Scan for the cell matching the given text and deliver its (X, Y) coordinate at center. 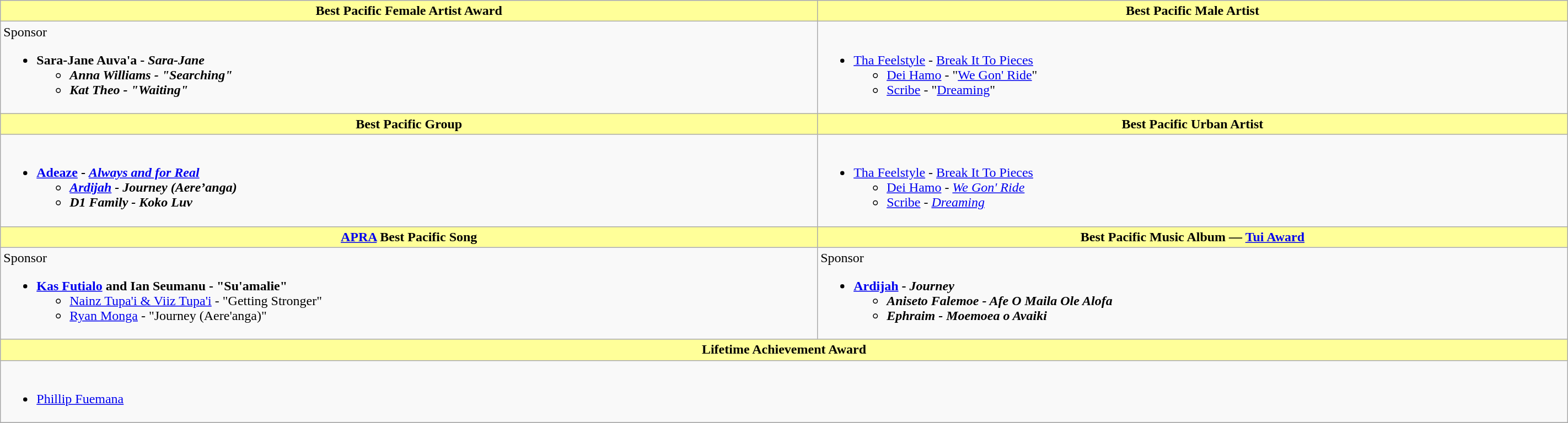
Adeaze - Always and for RealArdijah - Journey (Aere’anga)D1 Family - Koko Luv (409, 181)
Best Pacific Female Artist Award (409, 11)
Lifetime Achievement Award (784, 350)
SponsorArdijah - JourneyAniseto Falemoe - Afe O Maila Ole AlofaEphraim - Moemoea o Avaiki (1193, 293)
Best Pacific Urban Artist (1193, 124)
Best Pacific Male Artist (1193, 11)
APRA Best Pacific Song (409, 237)
Phillip Fuemana (784, 391)
Tha Feelstyle - Break It To PiecesDei Hamo - "We Gon' Ride"Scribe - "Dreaming" (1193, 67)
Best Pacific Music Album — Tui Award (1193, 237)
SponsorKas Futialo and Ian Seumanu - "Su'amalie"Nainz Tupa'i & Viiz Tupa'i - "Getting Stronger"Ryan Monga - "Journey (Aere'anga)" (409, 293)
Tha Feelstyle - Break It To PiecesDei Hamo - We Gon' RideScribe - Dreaming (1193, 181)
Best Pacific Group (409, 124)
SponsorSara-Jane Auva'a - Sara-JaneAnna Williams - "Searching"Kat Theo - "Waiting" (409, 67)
